Provide the (x, y) coordinate of the cell's center where the given text is located.  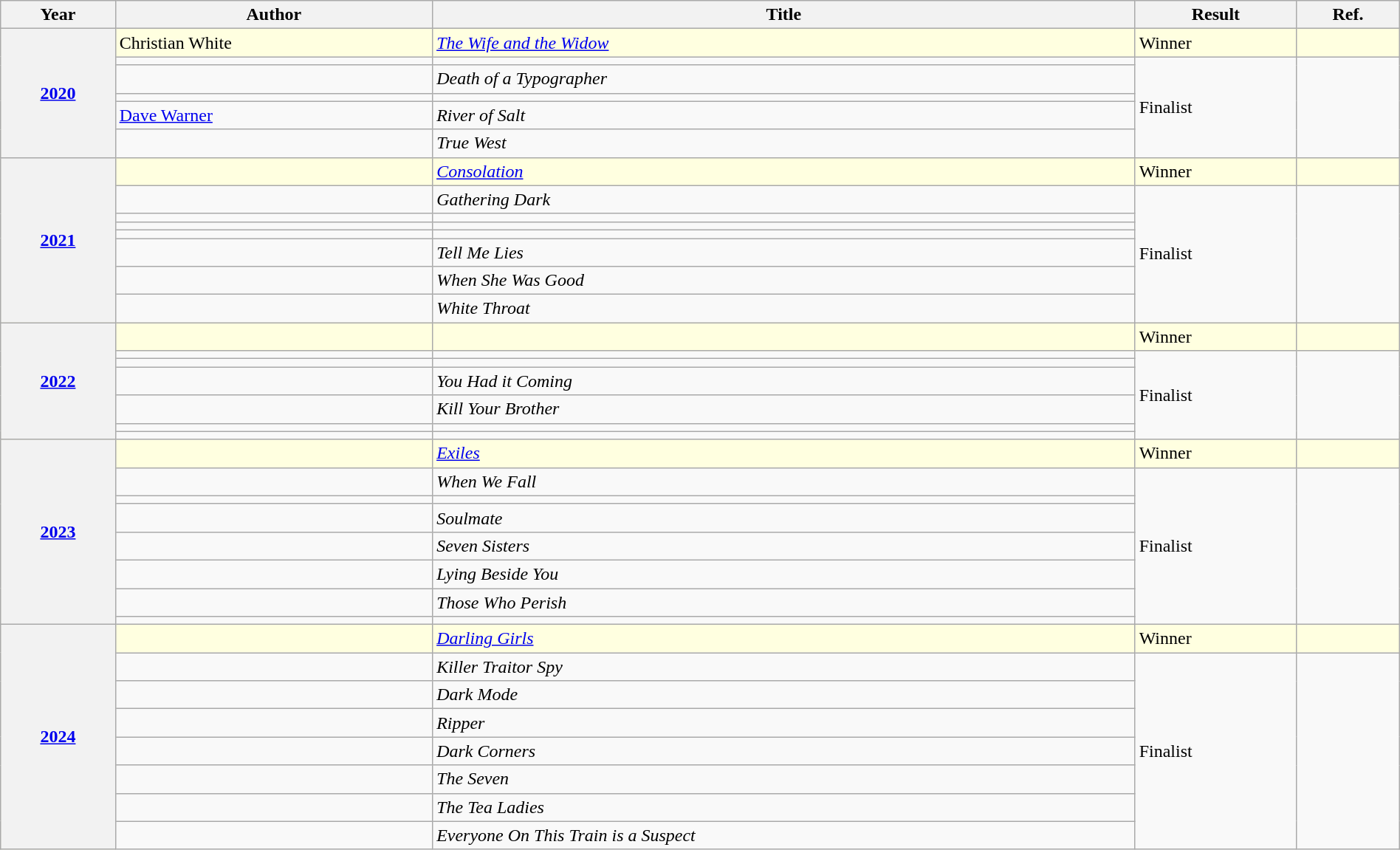
Dave Warner (273, 115)
Those Who Perish (784, 602)
Christian White (273, 43)
When She Was Good (784, 281)
Ref. (1348, 15)
Dark Corners (784, 751)
Gathering Dark (784, 199)
2023 (58, 532)
You Had it Coming (784, 381)
Death of a Typographer (784, 79)
The Wife and the Widow (784, 43)
Soulmate (784, 518)
Dark Mode (784, 695)
River of Salt (784, 115)
Consolation (784, 171)
Exiles (784, 453)
Year (58, 15)
Title (784, 15)
Ripper (784, 723)
Seven Sisters (784, 546)
White Throat (784, 309)
Result (1215, 15)
Kill Your Brother (784, 409)
Lying Beside You (784, 574)
2020 (58, 93)
Darling Girls (784, 639)
True West (784, 143)
Killer Traitor Spy (784, 667)
Tell Me Lies (784, 252)
Author (273, 15)
The Seven (784, 779)
The Tea Ladies (784, 807)
2022 (58, 381)
When We Fall (784, 481)
2021 (58, 240)
Everyone On This Train is a Suspect (784, 835)
2024 (58, 737)
